Provide the (x, y) coordinate of the cell's center where the given text is located.  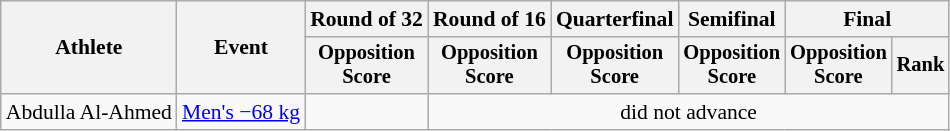
did not advance (688, 112)
Event (241, 48)
Abdulla Al-Ahmed (89, 112)
Final (867, 19)
Round of 16 (490, 19)
Men's −68 kg (241, 112)
Athlete (89, 48)
Semifinal (732, 19)
Round of 32 (366, 19)
Rank (921, 66)
Quarterfinal (615, 19)
